Search for the cell housing the specified text and yield its [x, y] center coordinate. 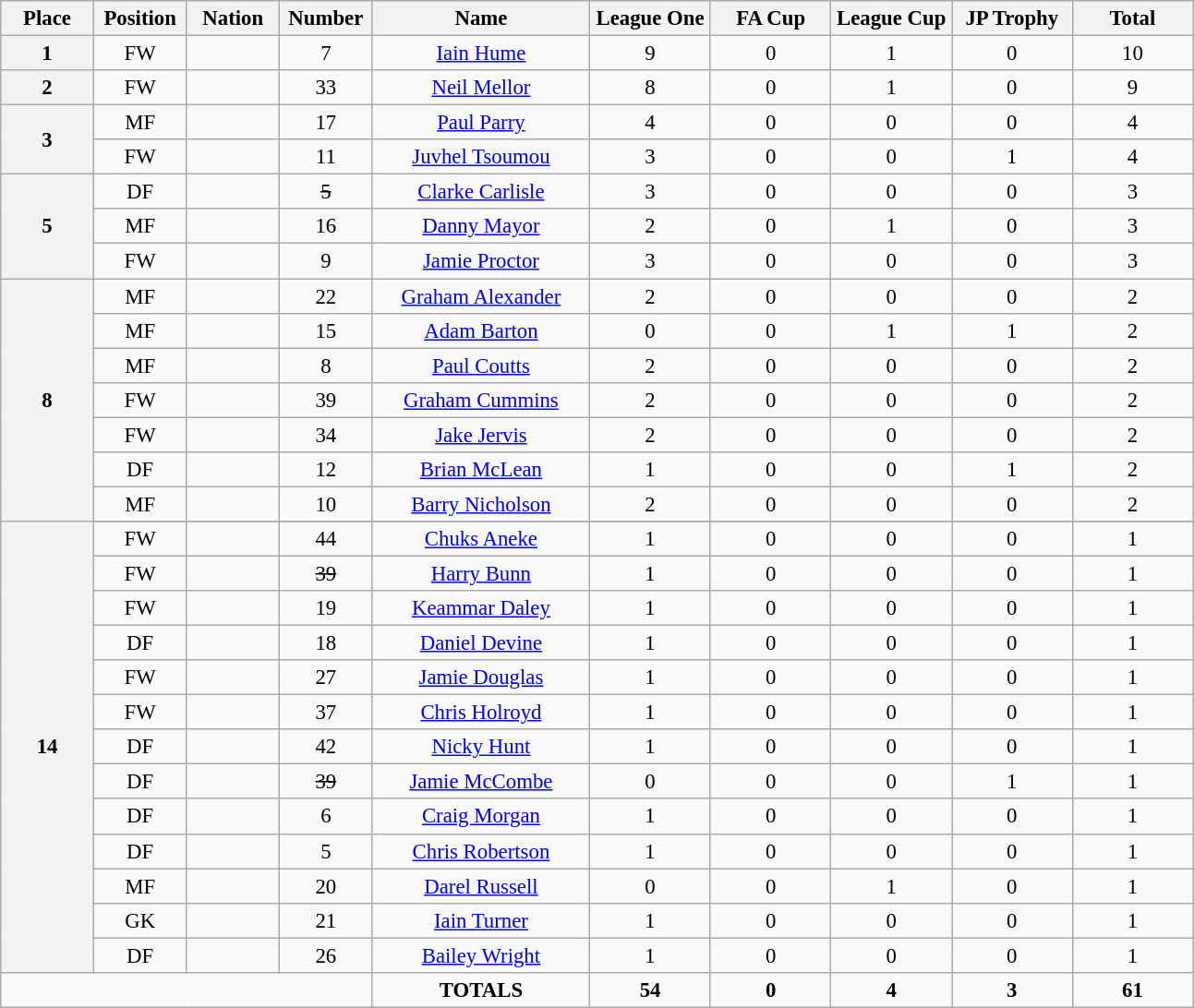
Jamie McCombe [481, 782]
Iain Turner [481, 920]
Neil Mellor [481, 88]
Bailey Wright [481, 955]
League Cup [892, 18]
Chris Holroyd [481, 713]
Paul Parry [481, 123]
34 [327, 435]
15 [327, 330]
16 [327, 226]
Juvhel Tsoumou [481, 157]
Total [1132, 18]
Clarke Carlisle [481, 192]
Nation [233, 18]
FA Cup [770, 18]
17 [327, 123]
20 [327, 886]
Daniel Devine [481, 643]
Number [327, 18]
Paul Coutts [481, 366]
Jamie Proctor [481, 261]
Chris Robertson [481, 851]
Adam Barton [481, 330]
12 [327, 470]
Jake Jervis [481, 435]
14 [48, 748]
Barry Nicholson [481, 504]
19 [327, 608]
33 [327, 88]
Brian McLean [481, 470]
Keammar Daley [481, 608]
JP Trophy [1012, 18]
Harry Bunn [481, 573]
Craig Morgan [481, 817]
27 [327, 678]
Danny Mayor [481, 226]
Iain Hume [481, 54]
61 [1132, 990]
26 [327, 955]
22 [327, 296]
7 [327, 54]
Chuks Aneke [481, 539]
Name [481, 18]
54 [650, 990]
21 [327, 920]
11 [327, 157]
Nicky Hunt [481, 747]
GK [140, 920]
44 [327, 539]
Darel Russell [481, 886]
18 [327, 643]
Jamie Douglas [481, 678]
Graham Cummins [481, 400]
42 [327, 747]
Position [140, 18]
Place [48, 18]
6 [327, 817]
League One [650, 18]
Graham Alexander [481, 296]
TOTALS [481, 990]
37 [327, 713]
